Return the (X, Y) coordinate for the center point of the cell that contains the specified text.  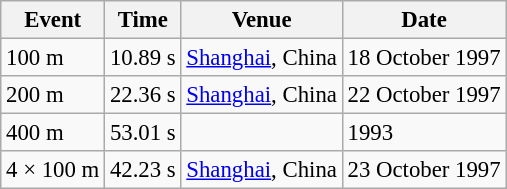
10.89 s (143, 58)
Date (424, 20)
23 October 1997 (424, 170)
53.01 s (143, 133)
200 m (53, 95)
Venue (262, 20)
4 × 100 m (53, 170)
22 October 1997 (424, 95)
400 m (53, 133)
Time (143, 20)
1993 (424, 133)
22.36 s (143, 95)
100 m (53, 58)
42.23 s (143, 170)
Event (53, 20)
18 October 1997 (424, 58)
